Identify which cell holds the provided text, then report its (X, Y) central coordinate. 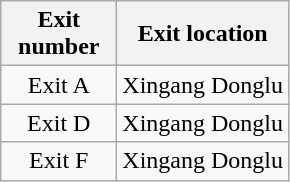
Exit location (203, 34)
Exit A (59, 85)
Exit F (59, 161)
Exit D (59, 123)
Exit number (59, 34)
